Determine the (X, Y) coordinate at the center of the cell enclosing the given text.  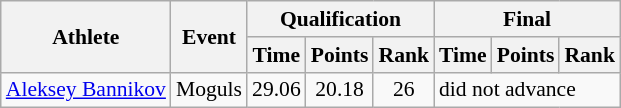
Moguls (209, 90)
Final (527, 19)
20.18 (340, 90)
29.06 (276, 90)
Qualification (340, 19)
Athlete (86, 36)
did not advance (527, 90)
Aleksey Bannikov (86, 90)
Event (209, 36)
26 (404, 90)
